Detect which cell encompasses the target text, then output its (X, Y) center coordinate. 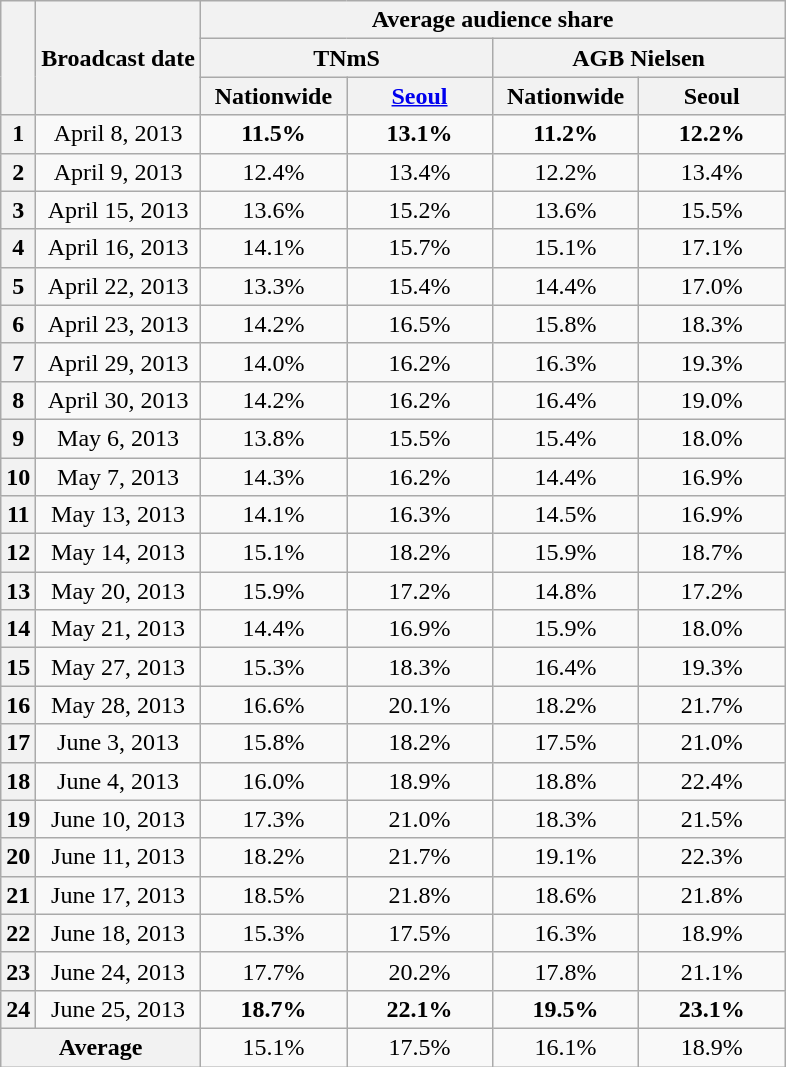
15 (18, 667)
18.5% (273, 895)
19.1% (566, 857)
TNmS (346, 58)
12.4% (273, 172)
14.8% (566, 591)
7 (18, 362)
21.1% (712, 971)
Average (101, 1047)
22.3% (712, 857)
Broadcast date (118, 58)
May 6, 2013 (118, 438)
1 (18, 134)
21.5% (712, 819)
May 7, 2013 (118, 477)
23.1% (712, 1009)
13.1% (419, 134)
April 22, 2013 (118, 286)
April 8, 2013 (118, 134)
18.8% (566, 781)
13.3% (273, 286)
April 15, 2013 (118, 210)
21 (18, 895)
14 (18, 629)
13.8% (273, 438)
June 11, 2013 (118, 857)
23 (18, 971)
May 28, 2013 (118, 705)
11.5% (273, 134)
16.6% (273, 705)
20.1% (419, 705)
16 (18, 705)
June 18, 2013 (118, 933)
June 25, 2013 (118, 1009)
14.3% (273, 477)
19.5% (566, 1009)
June 24, 2013 (118, 971)
12 (18, 553)
20 (18, 857)
22.1% (419, 1009)
19 (18, 819)
April 23, 2013 (118, 324)
8 (18, 400)
May 13, 2013 (118, 515)
18.6% (566, 895)
9 (18, 438)
April 30, 2013 (118, 400)
June 17, 2013 (118, 895)
16.5% (419, 324)
April 9, 2013 (118, 172)
11.2% (566, 134)
19.0% (712, 400)
2 (18, 172)
17 (18, 743)
15.2% (419, 210)
13 (18, 591)
6 (18, 324)
May 14, 2013 (118, 553)
5 (18, 286)
Average audience share (492, 20)
June 4, 2013 (118, 781)
April 16, 2013 (118, 248)
June 10, 2013 (118, 819)
10 (18, 477)
15.7% (419, 248)
17.7% (273, 971)
17.1% (712, 248)
14.0% (273, 362)
3 (18, 210)
4 (18, 248)
20.2% (419, 971)
22.4% (712, 781)
May 27, 2013 (118, 667)
11 (18, 515)
16.1% (566, 1047)
16.0% (273, 781)
18 (18, 781)
17.3% (273, 819)
AGB Nielsen (639, 58)
May 21, 2013 (118, 629)
17.0% (712, 286)
14.5% (566, 515)
May 20, 2013 (118, 591)
24 (18, 1009)
June 3, 2013 (118, 743)
17.8% (566, 971)
22 (18, 933)
April 29, 2013 (118, 362)
